Detect which cell encompasses the target text, then output its [x, y] center coordinate. 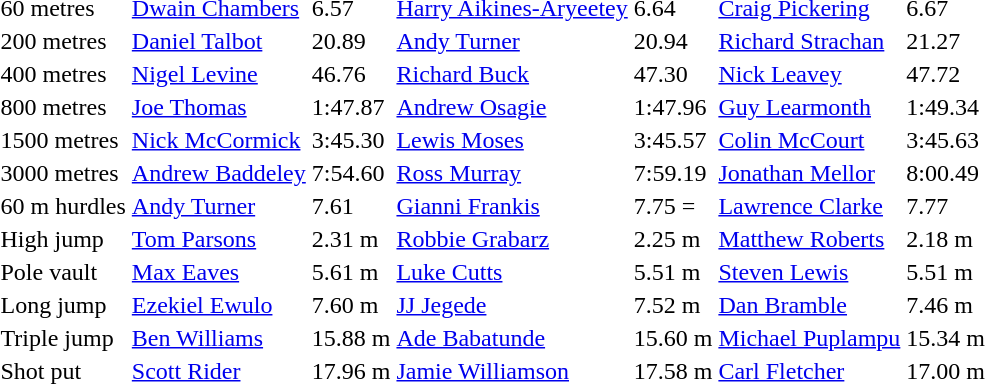
Daniel Talbot [218, 41]
Ade Babatunde [512, 338]
Lawrence Clarke [810, 206]
Nick McCormick [218, 140]
JJ Jegede [512, 305]
Richard Strachan [810, 41]
2.31 m [351, 239]
Jonathan Mellor [810, 173]
7.61 [351, 206]
Ross Murray [512, 173]
46.76 [351, 74]
Joe Thomas [218, 107]
Michael Puplampu [810, 338]
Andrew Osagie [512, 107]
20.94 [673, 41]
5.51 m [673, 272]
Lewis Moses [512, 140]
Nick Leavey [810, 74]
Guy Learmonth [810, 107]
Nigel Levine [218, 74]
20.89 [351, 41]
Richard Buck [512, 74]
7:54.60 [351, 173]
7.60 m [351, 305]
Colin McCourt [810, 140]
Andrew Baddeley [218, 173]
3:45.30 [351, 140]
Max Eaves [218, 272]
Ezekiel Ewulo [218, 305]
Luke Cutts [512, 272]
Dan Bramble [810, 305]
Robbie Grabarz [512, 239]
47.30 [673, 74]
Matthew Roberts [810, 239]
15.88 m [351, 338]
5.61 m [351, 272]
7:59.19 [673, 173]
Gianni Frankis [512, 206]
1:47.96 [673, 107]
2.25 m [673, 239]
7.75 = [673, 206]
1:47.87 [351, 107]
Steven Lewis [810, 272]
15.60 m [673, 338]
Ben Williams [218, 338]
Tom Parsons [218, 239]
7.52 m [673, 305]
3:45.57 [673, 140]
